Provide the (x, y) coordinate of the cell's center where the given text is located.  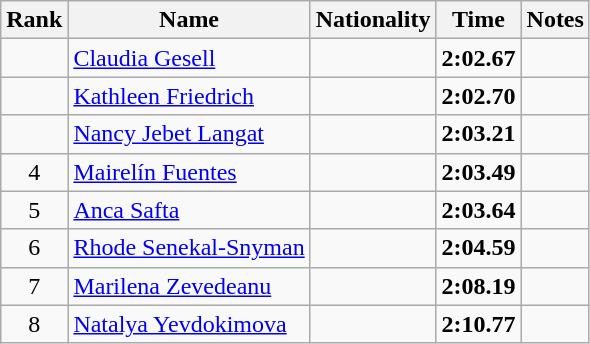
Time (478, 20)
Mairelín Fuentes (189, 172)
5 (34, 210)
2:04.59 (478, 248)
2:02.67 (478, 58)
Rank (34, 20)
Rhode Senekal-Snyman (189, 248)
2:08.19 (478, 286)
6 (34, 248)
2:10.77 (478, 324)
2:02.70 (478, 96)
8 (34, 324)
Marilena Zevedeanu (189, 286)
Nancy Jebet Langat (189, 134)
Name (189, 20)
2:03.49 (478, 172)
Nationality (373, 20)
7 (34, 286)
Claudia Gesell (189, 58)
Anca Safta (189, 210)
Kathleen Friedrich (189, 96)
2:03.21 (478, 134)
4 (34, 172)
Notes (555, 20)
2:03.64 (478, 210)
Natalya Yevdokimova (189, 324)
